Determine the (X, Y) coordinate at the center of the cell enclosing the given text.  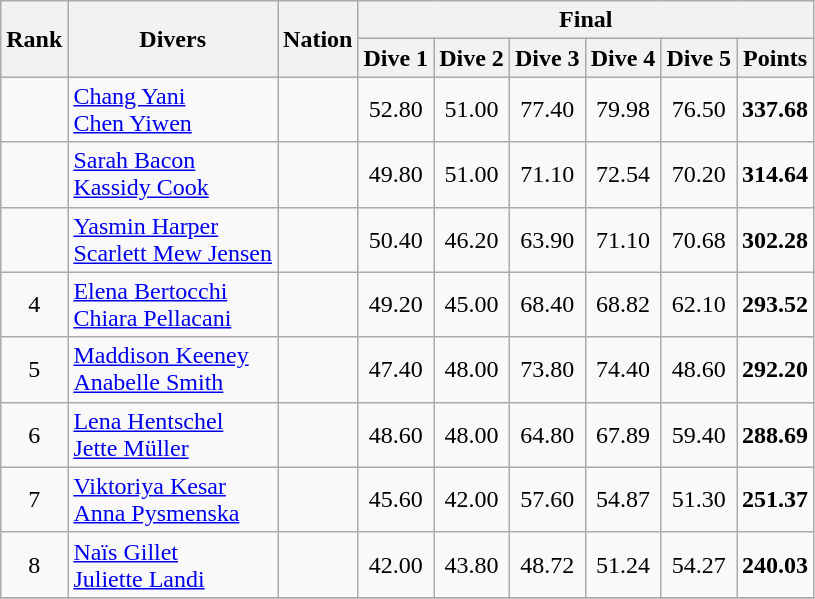
48.72 (547, 564)
Chang YaniChen Yiwen (173, 110)
73.80 (547, 370)
68.40 (547, 304)
51.30 (699, 500)
43.80 (472, 564)
Dive 3 (547, 58)
57.60 (547, 500)
Yasmin HarperScarlett Mew Jensen (173, 240)
Viktoriya KesarAnna Pysmenska (173, 500)
Maddison KeeneyAnabelle Smith (173, 370)
79.98 (623, 110)
337.68 (776, 110)
314.64 (776, 174)
7 (34, 500)
5 (34, 370)
292.20 (776, 370)
76.50 (699, 110)
63.90 (547, 240)
46.20 (472, 240)
Dive 5 (699, 58)
240.03 (776, 564)
62.10 (699, 304)
74.40 (623, 370)
68.82 (623, 304)
49.20 (396, 304)
54.87 (623, 500)
Final (586, 20)
45.60 (396, 500)
47.40 (396, 370)
Elena BertocchiChiara Pellacani (173, 304)
Nation (318, 39)
302.28 (776, 240)
51.24 (623, 564)
4 (34, 304)
288.69 (776, 434)
Divers (173, 39)
Dive 4 (623, 58)
59.40 (699, 434)
77.40 (547, 110)
52.80 (396, 110)
Rank (34, 39)
70.20 (699, 174)
64.80 (547, 434)
54.27 (699, 564)
45.00 (472, 304)
Points (776, 58)
Lena HentschelJette Müller (173, 434)
50.40 (396, 240)
72.54 (623, 174)
70.68 (699, 240)
8 (34, 564)
49.80 (396, 174)
293.52 (776, 304)
67.89 (623, 434)
Dive 1 (396, 58)
Sarah BaconKassidy Cook (173, 174)
Naïs GilletJuliette Landi (173, 564)
251.37 (776, 500)
Dive 2 (472, 58)
6 (34, 434)
